Capture the cell that displays the provided text and extract its (X, Y) central coordinate. 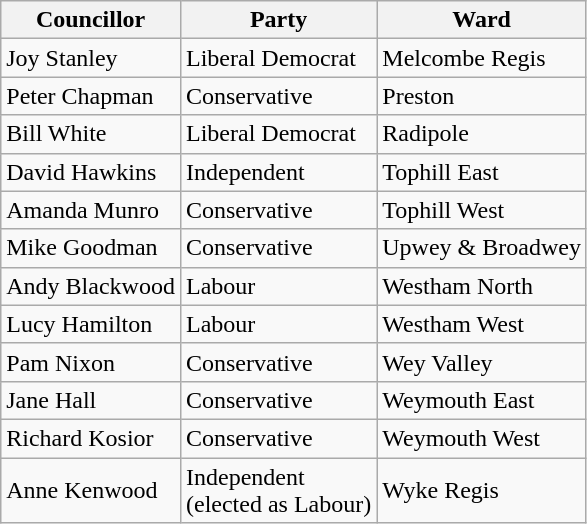
Tophill East (482, 172)
Radipole (482, 134)
Wyke Regis (482, 490)
Westham West (482, 324)
Independent (278, 172)
Bill White (91, 134)
Upwey & Broadwey (482, 248)
Weymouth East (482, 400)
Tophill West (482, 210)
Mike Goodman (91, 248)
Councillor (91, 20)
Wey Valley (482, 362)
Melcombe Regis (482, 58)
Jane Hall (91, 400)
David Hawkins (91, 172)
Richard Kosior (91, 438)
Party (278, 20)
Anne Kenwood (91, 490)
Weymouth West (482, 438)
Independent(elected as Labour) (278, 490)
Pam Nixon (91, 362)
Peter Chapman (91, 96)
Ward (482, 20)
Joy Stanley (91, 58)
Westham North (482, 286)
Preston (482, 96)
Andy Blackwood (91, 286)
Amanda Munro (91, 210)
Lucy Hamilton (91, 324)
